Capture the cell that displays the provided text and extract its [x, y] central coordinate. 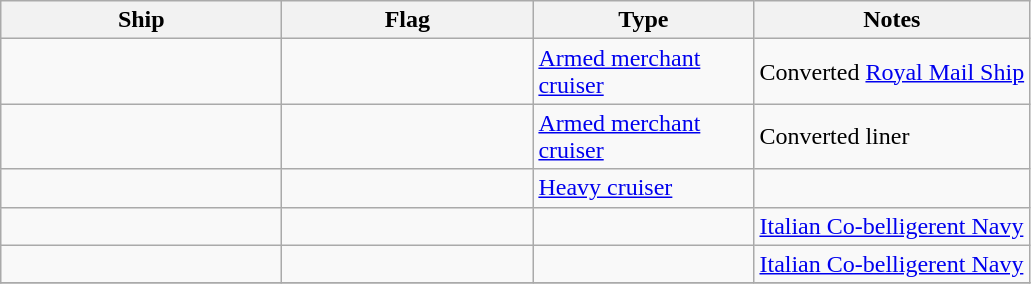
Ship [142, 20]
Converted Royal Mail Ship [892, 72]
Type [644, 20]
Converted liner [892, 136]
Heavy cruiser [644, 188]
Notes [892, 20]
Flag [408, 20]
